Return (x, y) of the center of cell containing provided text 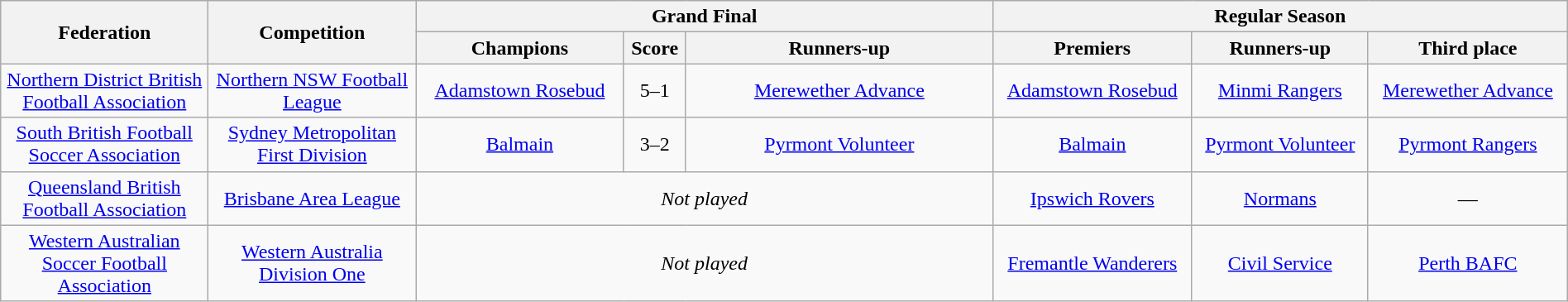
Ipswich Rovers (1092, 199)
Regular Season (1280, 17)
South British Football Soccer Association (104, 144)
Northern District British Football Association (104, 91)
3–2 (655, 144)
Pyrmont Rangers (1467, 144)
Normans (1280, 199)
Fremantle Wanderers (1092, 263)
Minmi Rangers (1280, 91)
Western Australian Soccer Football Association (104, 263)
Brisbane Area League (313, 199)
5–1 (655, 91)
Western Australia Division One (313, 263)
Perth BAFC (1467, 263)
Federation (104, 32)
Third place (1467, 48)
— (1467, 199)
Competition (313, 32)
Sydney Metropolitan First Division (313, 144)
Grand Final (705, 17)
Queensland British Football Association (104, 199)
Northern NSW Football League (313, 91)
Score (655, 48)
Champions (519, 48)
Civil Service (1280, 263)
Premiers (1092, 48)
